Output the (x, y) coordinate of the center of the cell containing the given text.  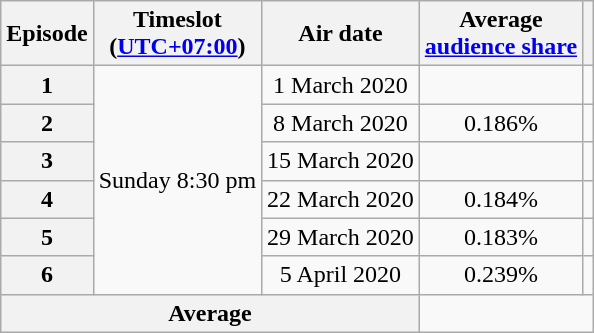
0.183% (500, 237)
5 April 2020 (341, 275)
0.239% (500, 275)
6 (47, 275)
29 March 2020 (341, 237)
22 March 2020 (341, 199)
4 (47, 199)
15 March 2020 (341, 161)
Episode (47, 34)
1 March 2020 (341, 85)
Sunday 8:30 pm (177, 180)
0.186% (500, 123)
0.184% (500, 199)
3 (47, 161)
8 March 2020 (341, 123)
5 (47, 237)
1 (47, 85)
Averageaudience share (500, 34)
Average (210, 313)
Timeslot(UTC+07:00) (177, 34)
2 (47, 123)
Air date (341, 34)
